Locate the cell with the specified text and output its (x, y) center coordinate. 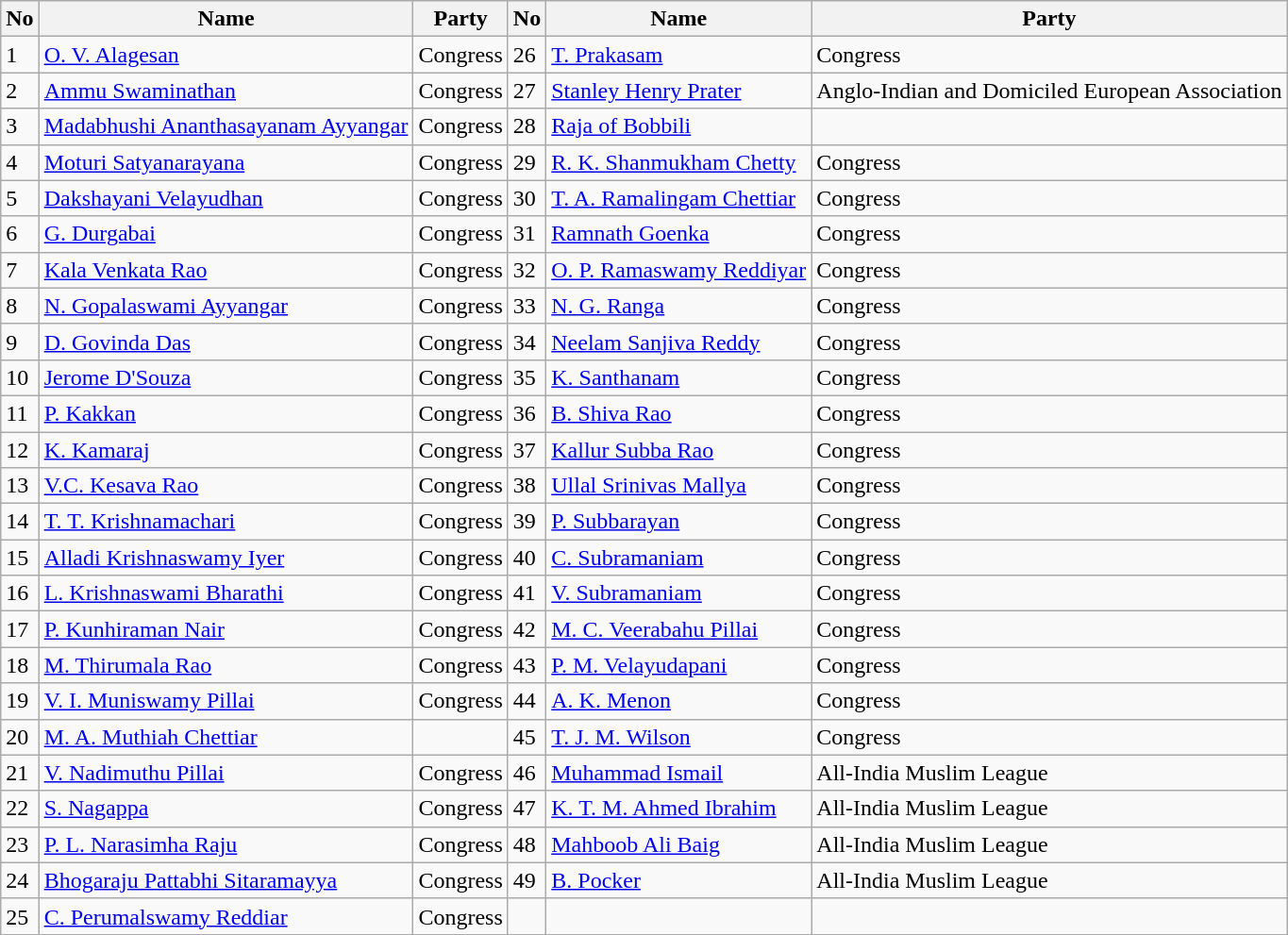
Ullal Srinivas Mallya (679, 486)
14 (20, 522)
Alladi Krishnaswamy Iyer (226, 558)
39 (527, 522)
29 (527, 162)
5 (20, 198)
G. Durgabai (226, 234)
4 (20, 162)
2 (20, 91)
10 (20, 377)
P. M. Velayudapani (679, 665)
V. Subramaniam (679, 593)
13 (20, 486)
A. K. Menon (679, 701)
K. Santhanam (679, 377)
36 (527, 413)
20 (20, 737)
T. Prakasam (679, 55)
Mahboob Ali Baig (679, 844)
P. Kunhiraman Nair (226, 629)
21 (20, 773)
6 (20, 234)
Neelam Sanjiva Reddy (679, 342)
Kallur Subba Rao (679, 450)
26 (527, 55)
B. Shiva Rao (679, 413)
N. G. Ranga (679, 306)
Madabhushi Ananthasayanam Ayyangar (226, 126)
T. J. M. Wilson (679, 737)
28 (527, 126)
Ramnath Goenka (679, 234)
K. T. M. Ahmed Ibrahim (679, 809)
R. K. Shanmukham Chetty (679, 162)
17 (20, 629)
O. V. Alagesan (226, 55)
9 (20, 342)
42 (527, 629)
S. Nagappa (226, 809)
Dakshayani Velayudhan (226, 198)
48 (527, 844)
M. Thirumala Rao (226, 665)
V. I. Muniswamy Pillai (226, 701)
Kala Venkata Rao (226, 270)
49 (527, 880)
P. Kakkan (226, 413)
L. Krishnaswami Bharathi (226, 593)
O. P. Ramaswamy Reddiyar (679, 270)
Muhammad Ismail (679, 773)
33 (527, 306)
34 (527, 342)
27 (527, 91)
16 (20, 593)
35 (527, 377)
11 (20, 413)
3 (20, 126)
19 (20, 701)
32 (527, 270)
47 (527, 809)
Moturi Satyanarayana (226, 162)
Anglo-Indian and Domiciled European Association (1049, 91)
M. A. Muthiah Chettiar (226, 737)
K. Kamaraj (226, 450)
T. T. Krishnamachari (226, 522)
8 (20, 306)
46 (527, 773)
N. Gopalaswami Ayyangar (226, 306)
B. Pocker (679, 880)
30 (527, 198)
C. Perumalswamy Reddiar (226, 916)
P. L. Narasimha Raju (226, 844)
1 (20, 55)
23 (20, 844)
15 (20, 558)
37 (527, 450)
7 (20, 270)
P. Subbarayan (679, 522)
43 (527, 665)
T. A. Ramalingam Chettiar (679, 198)
Stanley Henry Prater (679, 91)
12 (20, 450)
31 (527, 234)
C. Subramaniam (679, 558)
M. C. Veerabahu Pillai (679, 629)
22 (20, 809)
V. Nadimuthu Pillai (226, 773)
41 (527, 593)
V.C. Kesava Rao (226, 486)
25 (20, 916)
18 (20, 665)
40 (527, 558)
Raja of Bobbili (679, 126)
44 (527, 701)
24 (20, 880)
Jerome D'Souza (226, 377)
D. Govinda Das (226, 342)
Bhogaraju Pattabhi Sitaramayya (226, 880)
38 (527, 486)
45 (527, 737)
Ammu Swaminathan (226, 91)
